Find where the given text appears and provide that cell's center as [X, Y] coordinate. 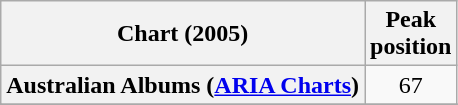
Chart (2005) [183, 34]
67 [411, 85]
Peakposition [411, 34]
Australian Albums (ARIA Charts) [183, 85]
